From the cell containing the given text, extract its center point as [X, Y] coordinate. 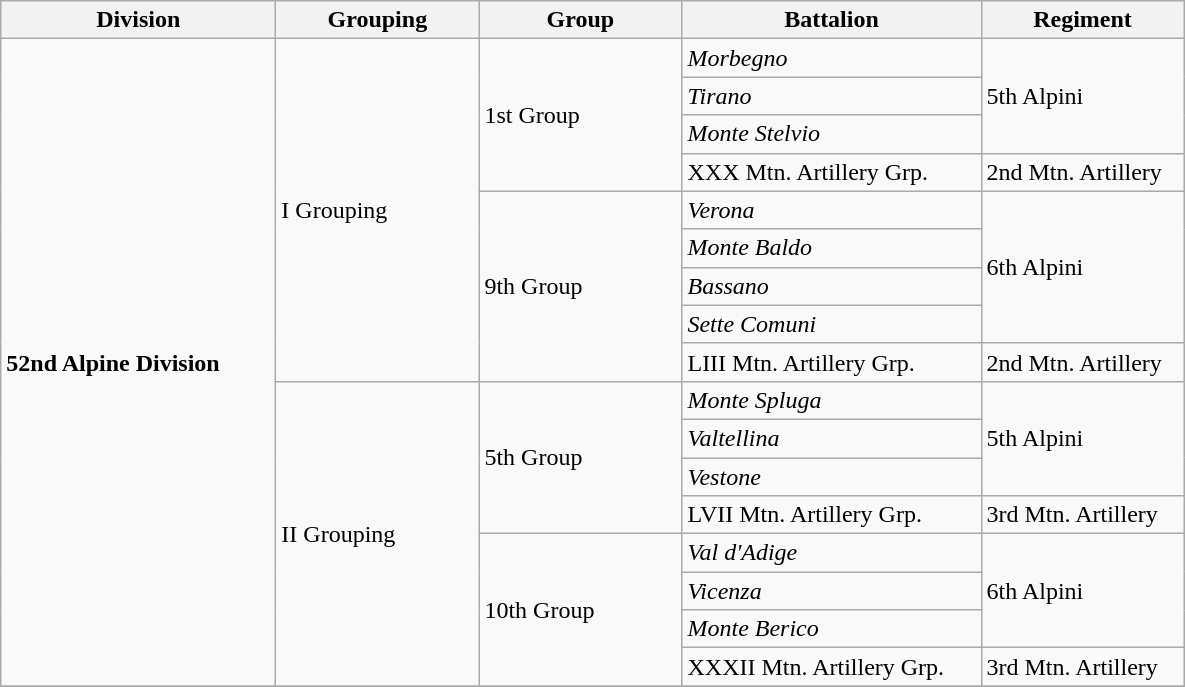
Bassano [832, 286]
Division [138, 20]
I Grouping [378, 210]
Vestone [832, 477]
9th Group [580, 286]
1st Group [580, 115]
5th Group [580, 457]
Tirano [832, 96]
Morbegno [832, 58]
II Grouping [378, 533]
52nd Alpine Division [138, 362]
Monte Stelvio [832, 134]
Sette Comuni [832, 324]
Verona [832, 210]
Val d'Adige [832, 553]
LIII Mtn. Artillery Grp. [832, 362]
LVII Mtn. Artillery Grp. [832, 515]
Battalion [832, 20]
Monte Spluga [832, 400]
Regiment [1082, 20]
Group [580, 20]
Grouping [378, 20]
Vicenza [832, 591]
Monte Baldo [832, 248]
XXX Mtn. Artillery Grp. [832, 172]
10th Group [580, 610]
Valtellina [832, 438]
XXXII Mtn. Artillery Grp. [832, 667]
Monte Berico [832, 629]
